For the text-containing cell, return its midpoint in (x, y) coordinate format. 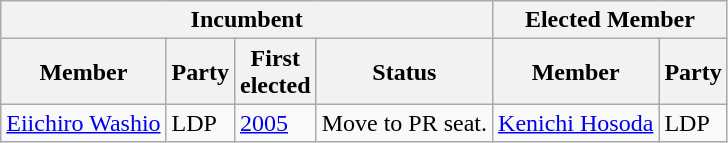
Move to PR seat. (404, 123)
Kenichi Hosoda (576, 123)
Elected Member (610, 20)
Eiichiro Washio (84, 123)
Incumbent (247, 20)
2005 (275, 123)
Status (404, 72)
Firstelected (275, 72)
